Extract the (x, y) coordinate from the center of the cell holding the provided text.  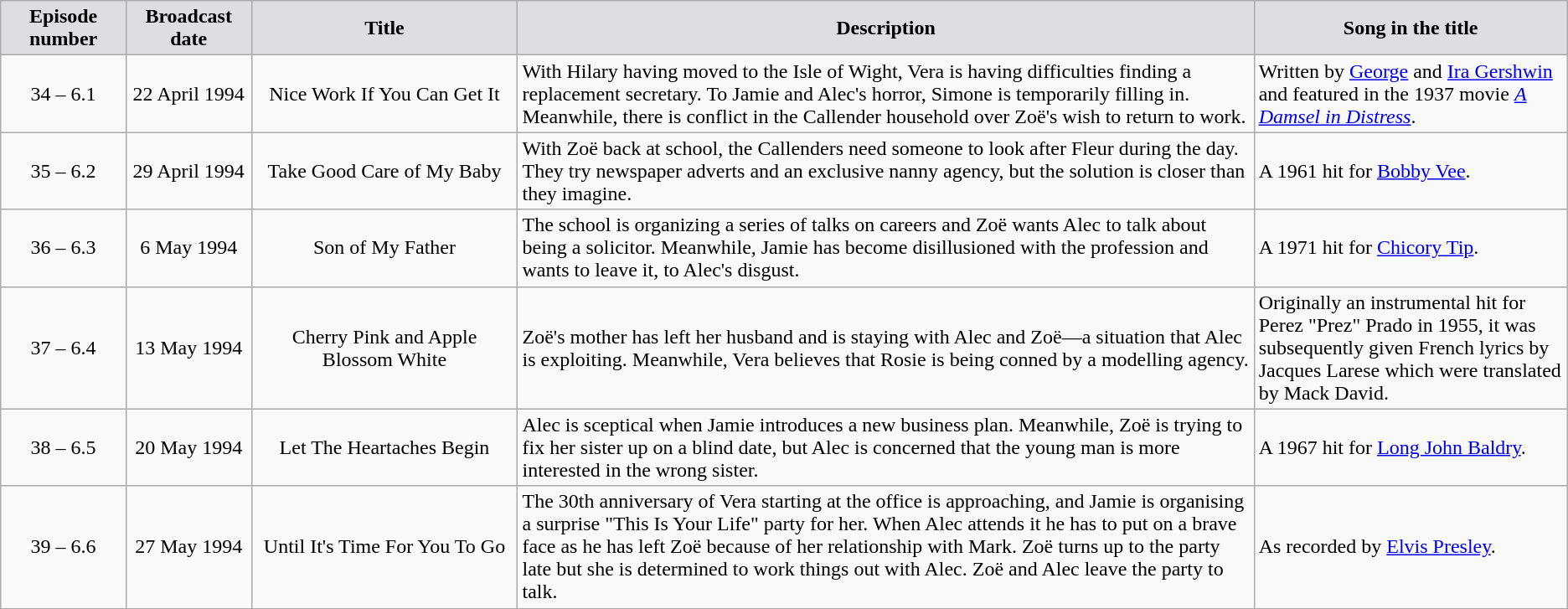
Nice Work If You Can Get It (384, 94)
13 May 1994 (188, 348)
37 – 6.4 (64, 348)
Son of My Father (384, 248)
22 April 1994 (188, 94)
A 1967 hit for Long John Baldry. (1411, 447)
As recorded by Elvis Presley. (1411, 547)
29 April 1994 (188, 171)
Title (384, 28)
Cherry Pink and Apple Blossom White (384, 348)
Episode number (64, 28)
6 May 1994 (188, 248)
Song in the title (1411, 28)
34 – 6.1 (64, 94)
39 – 6.6 (64, 547)
36 – 6.3 (64, 248)
Written by George and Ira Gershwin and featured in the 1937 movie A Damsel in Distress. (1411, 94)
Take Good Care of My Baby (384, 171)
A 1971 hit for Chicory Tip. (1411, 248)
Description (886, 28)
Let The Heartaches Begin (384, 447)
27 May 1994 (188, 547)
35 – 6.2 (64, 171)
A 1961 hit for Bobby Vee. (1411, 171)
38 – 6.5 (64, 447)
20 May 1994 (188, 447)
Broadcast date (188, 28)
Until It's Time For You To Go (384, 547)
